Search for the cell housing the specified text and yield its [x, y] center coordinate. 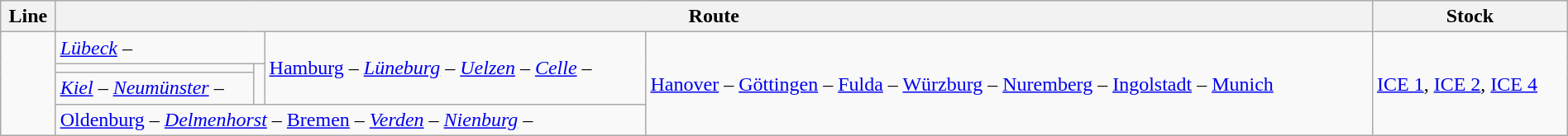
Hamburg – Lüneburg – Uelzen – Celle – [455, 68]
Route [714, 16]
Stock [1470, 16]
Kiel – Neumünster – [155, 88]
Oldenburg – Delmenhorst – Bremen – Verden – Nienburg – [351, 120]
ICE 1, ICE 2, ICE 4 [1470, 84]
Hanover – Göttingen – Fulda – Würzburg – Nuremberg – Ingolstadt – Munich [1009, 84]
Line [28, 16]
Lübeck – [160, 48]
